Locate the cell with the specified text and output its (x, y) center coordinate. 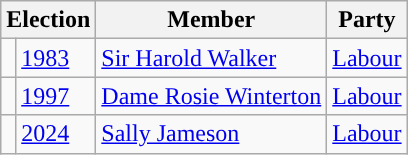
Sally Jameson (212, 134)
Dame Rosie Winterton (212, 96)
1997 (56, 96)
Member (212, 20)
1983 (56, 58)
Party (367, 20)
Election (48, 20)
2024 (56, 134)
Sir Harold Walker (212, 58)
